For the text-containing cell, return its midpoint in (X, Y) coordinate format. 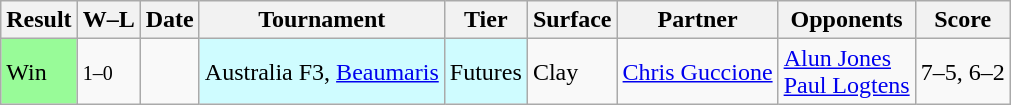
Tournament (322, 20)
Result (39, 20)
Date (170, 20)
Opponents (846, 20)
Australia F3, Beaumaris (322, 72)
Partner (698, 20)
Clay (572, 72)
Score (962, 20)
W–L (108, 20)
7–5, 6–2 (962, 72)
Win (39, 72)
Alun Jones Paul Logtens (846, 72)
1–0 (108, 72)
Futures (486, 72)
Surface (572, 20)
Tier (486, 20)
Chris Guccione (698, 72)
